Scan for the cell matching the given text and deliver its (X, Y) coordinate at center. 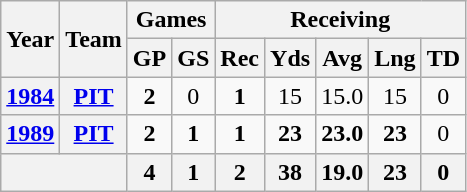
TD (443, 58)
4 (149, 172)
Year (30, 39)
Team (94, 39)
15.0 (342, 96)
Yds (290, 58)
Games (170, 20)
1984 (30, 96)
GP (149, 58)
Rec (240, 58)
Avg (342, 58)
Lng (395, 58)
38 (290, 172)
23.0 (342, 134)
Receiving (340, 20)
19.0 (342, 172)
GS (194, 58)
1989 (30, 134)
